Capture the cell that displays the provided text and extract its [X, Y] central coordinate. 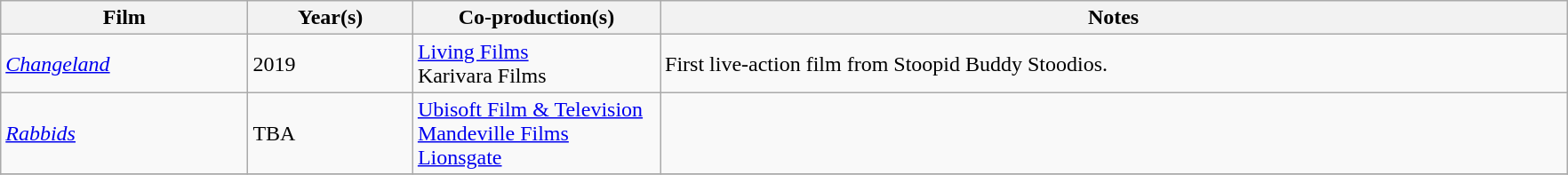
First live-action film from Stoopid Buddy Stoodios. [1113, 64]
Changeland [124, 64]
2019 [331, 64]
Living FilmsKarivara Films [536, 64]
Rabbids [124, 133]
Ubisoft Film & TelevisionMandeville FilmsLionsgate [536, 133]
Co-production(s) [536, 18]
TBA [331, 133]
Film [124, 18]
Notes [1113, 18]
Year(s) [331, 18]
